Determine the [x, y] coordinate at the center of the cell enclosing the given text.  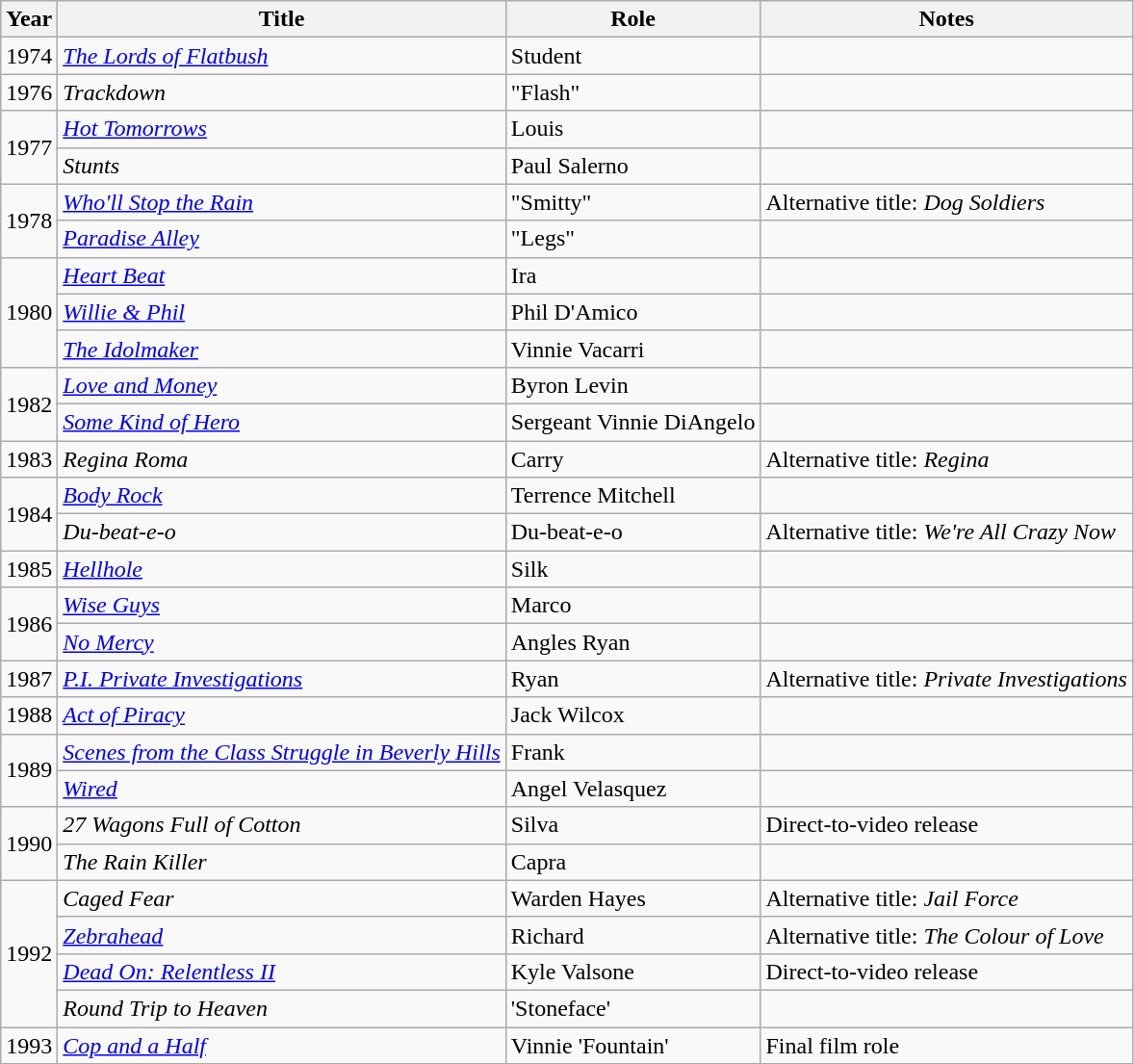
Ryan [633, 679]
Round Trip to Heaven [281, 1008]
Alternative title: The Colour of Love [946, 935]
Jack Wilcox [633, 715]
Caged Fear [281, 898]
Body Rock [281, 496]
Willie & Phil [281, 312]
Louis [633, 129]
Act of Piracy [281, 715]
"Legs" [633, 239]
Trackdown [281, 92]
Zebrahead [281, 935]
1986 [29, 624]
Final film role [946, 1045]
Scenes from the Class Struggle in Beverly Hills [281, 752]
Notes [946, 19]
1993 [29, 1045]
1976 [29, 92]
"Smitty" [633, 202]
Warden Hayes [633, 898]
Frank [633, 752]
1983 [29, 459]
Hellhole [281, 569]
1990 [29, 843]
1988 [29, 715]
Stunts [281, 166]
"Flash" [633, 92]
Silk [633, 569]
Paradise Alley [281, 239]
Angles Ryan [633, 642]
Phil D'Amico [633, 312]
Byron Levin [633, 385]
1989 [29, 770]
Title [281, 19]
Alternative title: We're All Crazy Now [946, 532]
Terrence Mitchell [633, 496]
Some Kind of Hero [281, 422]
Who'll Stop the Rain [281, 202]
Sergeant Vinnie DiAngelo [633, 422]
Vinnie Vacarri [633, 349]
Silva [633, 825]
1987 [29, 679]
1980 [29, 312]
The Lords of Flatbush [281, 56]
1978 [29, 221]
Kyle Valsone [633, 972]
No Mercy [281, 642]
Angel Velasquez [633, 789]
Love and Money [281, 385]
Dead On: Relentless II [281, 972]
Student [633, 56]
Capra [633, 862]
Alternative title: Regina [946, 459]
27 Wagons Full of Cotton [281, 825]
Role [633, 19]
Marco [633, 606]
Hot Tomorrows [281, 129]
Alternative title: Private Investigations [946, 679]
P.I. Private Investigations [281, 679]
The Rain Killer [281, 862]
Heart Beat [281, 275]
Vinnie 'Fountain' [633, 1045]
Richard [633, 935]
Regina Roma [281, 459]
Alternative title: Dog Soldiers [946, 202]
Wired [281, 789]
Wise Guys [281, 606]
The Idolmaker [281, 349]
Carry [633, 459]
1974 [29, 56]
Year [29, 19]
'Stoneface' [633, 1008]
Alternative title: Jail Force [946, 898]
1992 [29, 953]
Cop and a Half [281, 1045]
1985 [29, 569]
1984 [29, 514]
1977 [29, 147]
1982 [29, 403]
Ira [633, 275]
Paul Salerno [633, 166]
